For the text-containing cell, return its midpoint in [X, Y] coordinate format. 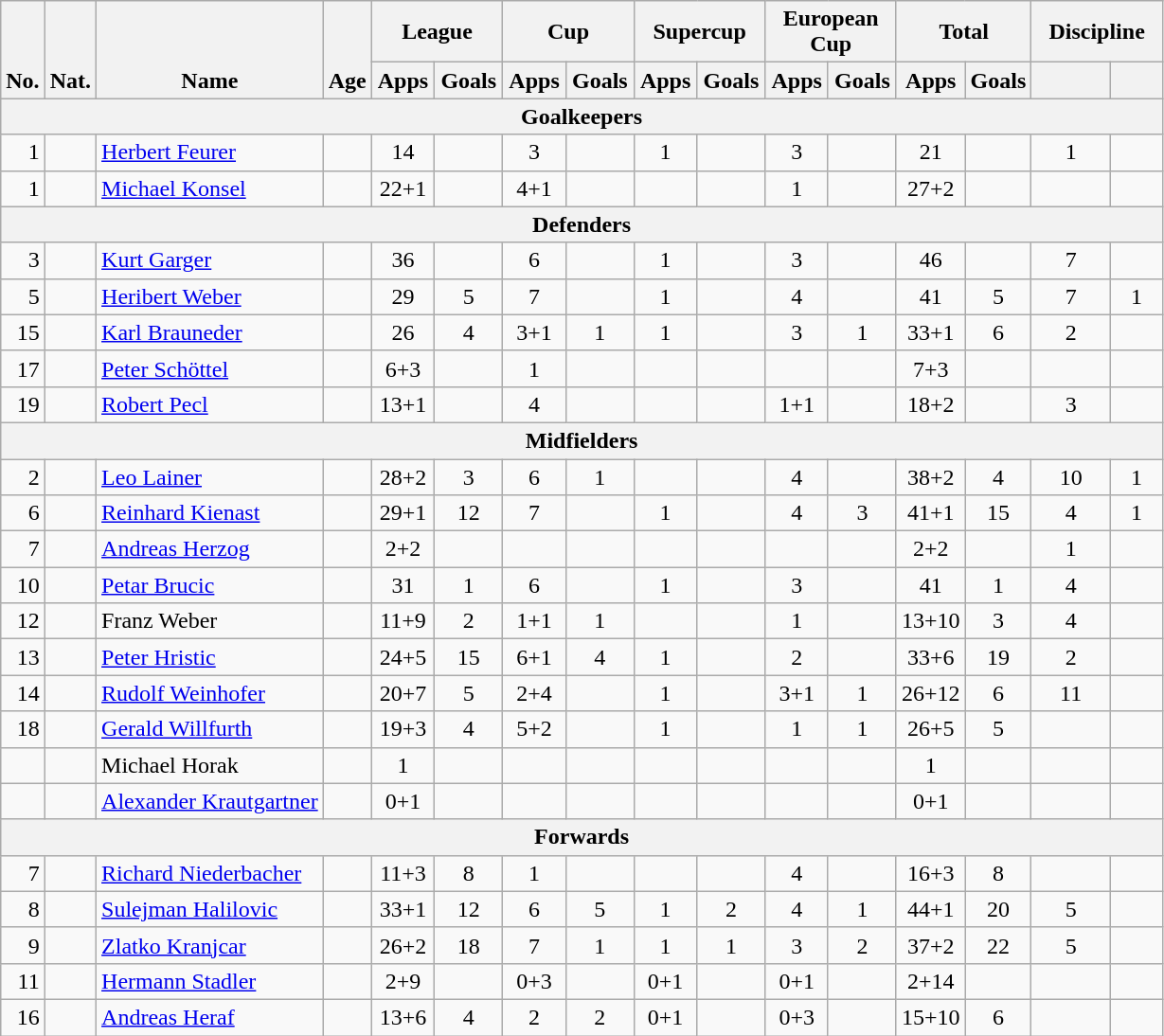
22+1 [403, 188]
13+10 [930, 621]
Midfielders [582, 440]
5+2 [534, 729]
36 [403, 260]
League [438, 32]
6+1 [534, 657]
44+1 [930, 909]
26 [403, 332]
Rudolf Weinhofer [210, 693]
Richard Niederbacher [210, 873]
Name [210, 49]
46 [930, 260]
Discipline [1097, 32]
Heribert Weber [210, 296]
Supercup [699, 32]
No. [23, 49]
6+3 [403, 368]
16 [23, 1017]
Zlatko Kranjcar [210, 945]
33+6 [930, 657]
24+5 [403, 657]
26+2 [403, 945]
Peter Hristic [210, 657]
26+12 [930, 693]
20 [998, 909]
29 [403, 296]
13+1 [403, 404]
Andreas Heraf [210, 1017]
2+9 [403, 981]
Alexander Krautgartner [210, 801]
9 [23, 945]
21 [930, 152]
28+2 [403, 476]
Robert Pecl [210, 404]
Hermann Stadler [210, 981]
29+1 [403, 513]
13+6 [403, 1017]
11+9 [403, 621]
Age [347, 49]
Nat. [70, 49]
Forwards [582, 837]
Herbert Feurer [210, 152]
38+2 [930, 476]
Leo Lainer [210, 476]
26+5 [930, 729]
European Cup [832, 32]
22 [998, 945]
7+3 [930, 368]
Petar Brucic [210, 585]
Defenders [582, 224]
Gerald Willfurth [210, 729]
Andreas Herzog [210, 549]
Total [963, 32]
17 [23, 368]
37+2 [930, 945]
19+3 [403, 729]
Sulejman Halilovic [210, 909]
15+10 [930, 1017]
11+3 [403, 873]
4+1 [534, 188]
Karl Brauneder [210, 332]
Cup [568, 32]
Goalkeepers [582, 116]
41+1 [930, 513]
20+7 [403, 693]
2+4 [534, 693]
Reinhard Kienast [210, 513]
Michael Konsel [210, 188]
2+14 [930, 981]
Peter Schöttel [210, 368]
13 [23, 657]
Michael Horak [210, 765]
Franz Weber [210, 621]
Kurt Garger [210, 260]
16+3 [930, 873]
18+2 [930, 404]
31 [403, 585]
27+2 [930, 188]
